Search for the cell housing the specified text and yield its (X, Y) center coordinate. 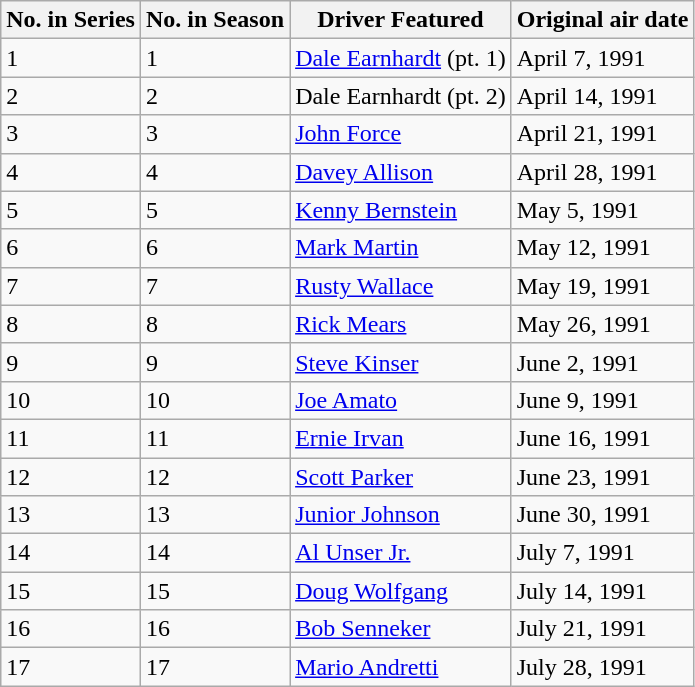
Doug Wolfgang (401, 591)
Scott Parker (401, 477)
Original air date (602, 20)
May 12, 1991 (602, 248)
July 21, 1991 (602, 629)
June 16, 1991 (602, 438)
Junior Johnson (401, 515)
Dale Earnhardt (pt. 2) (401, 96)
April 21, 1991 (602, 134)
April 28, 1991 (602, 172)
June 2, 1991 (602, 362)
Rusty Wallace (401, 286)
July 7, 1991 (602, 553)
No. in Series (71, 20)
July 14, 1991 (602, 591)
April 7, 1991 (602, 58)
May 5, 1991 (602, 210)
Dale Earnhardt (pt. 1) (401, 58)
Davey Allison (401, 172)
Driver Featured (401, 20)
May 19, 1991 (602, 286)
April 14, 1991 (602, 96)
Steve Kinser (401, 362)
Bob Senneker (401, 629)
June 30, 1991 (602, 515)
Kenny Bernstein (401, 210)
Rick Mears (401, 324)
Joe Amato (401, 400)
May 26, 1991 (602, 324)
Mark Martin (401, 248)
June 23, 1991 (602, 477)
Mario Andretti (401, 667)
July 28, 1991 (602, 667)
June 9, 1991 (602, 400)
Al Unser Jr. (401, 553)
No. in Season (214, 20)
John Force (401, 134)
Ernie Irvan (401, 438)
